Identify which cell holds the provided text, then report its [X, Y] central coordinate. 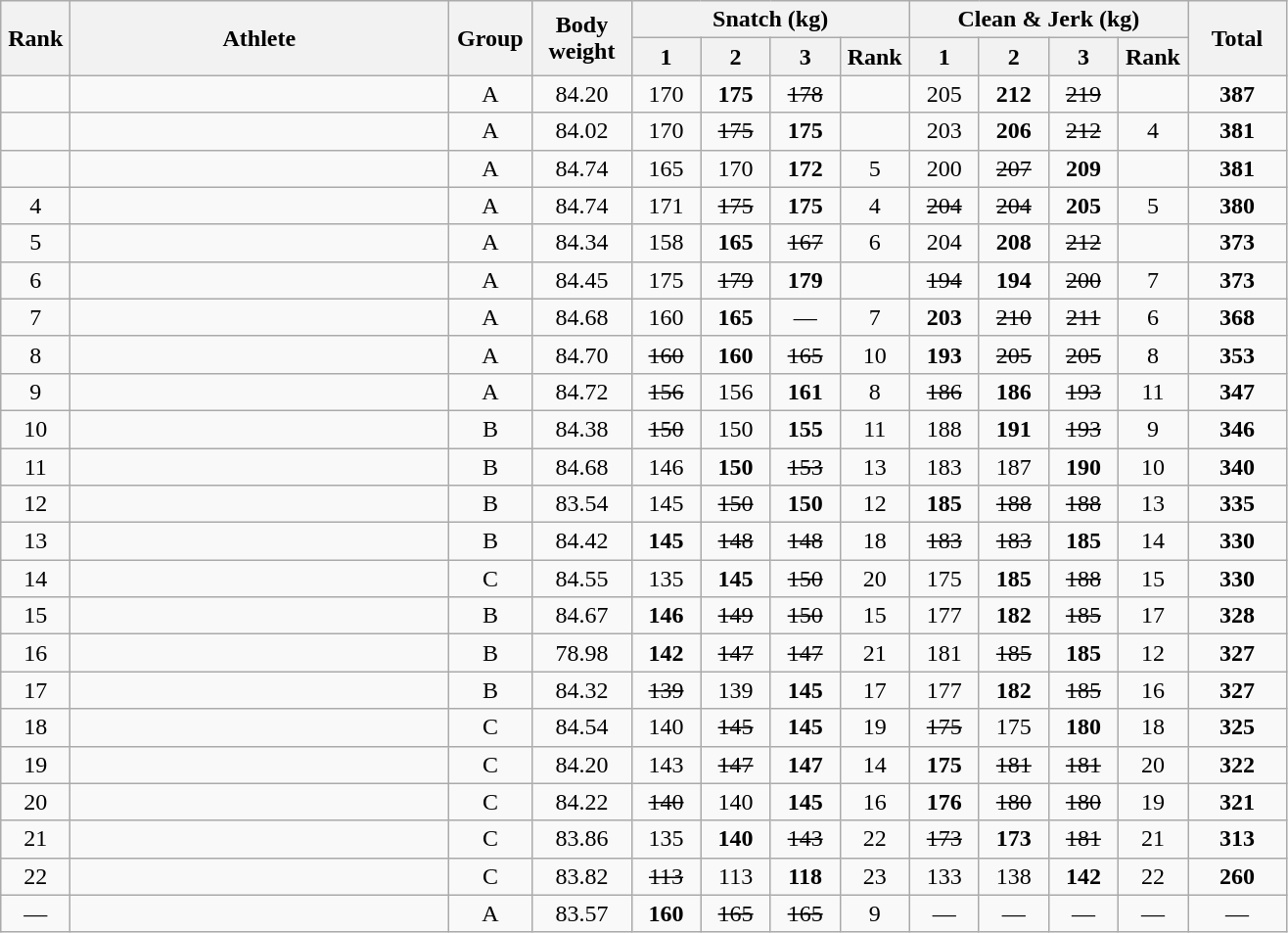
118 [805, 876]
178 [805, 94]
208 [1014, 243]
138 [1014, 876]
161 [805, 392]
325 [1237, 727]
211 [1082, 317]
158 [666, 243]
84.32 [581, 690]
167 [805, 243]
84.54 [581, 727]
321 [1237, 802]
83.82 [581, 876]
84.67 [581, 616]
328 [1237, 616]
380 [1237, 206]
149 [736, 616]
260 [1237, 876]
84.38 [581, 429]
171 [666, 206]
23 [875, 876]
Snatch (kg) [770, 20]
78.98 [581, 653]
313 [1237, 839]
368 [1237, 317]
209 [1082, 168]
346 [1237, 429]
Clean & Jerk (kg) [1048, 20]
84.45 [581, 280]
Body weight [581, 38]
210 [1014, 317]
187 [1014, 467]
83.57 [581, 913]
206 [1014, 131]
83.86 [581, 839]
84.72 [581, 392]
219 [1082, 94]
335 [1237, 504]
84.42 [581, 541]
Athlete [259, 38]
84.02 [581, 131]
155 [805, 429]
190 [1082, 467]
84.34 [581, 243]
133 [943, 876]
176 [943, 802]
347 [1237, 392]
83.54 [581, 504]
387 [1237, 94]
191 [1014, 429]
172 [805, 168]
340 [1237, 467]
84.70 [581, 354]
Group [490, 38]
207 [1014, 168]
353 [1237, 354]
84.55 [581, 579]
84.22 [581, 802]
Total [1237, 38]
322 [1237, 765]
153 [805, 467]
